Pinpoint the cell where the given text exists, returning its [x, y] midpoint coordinate. 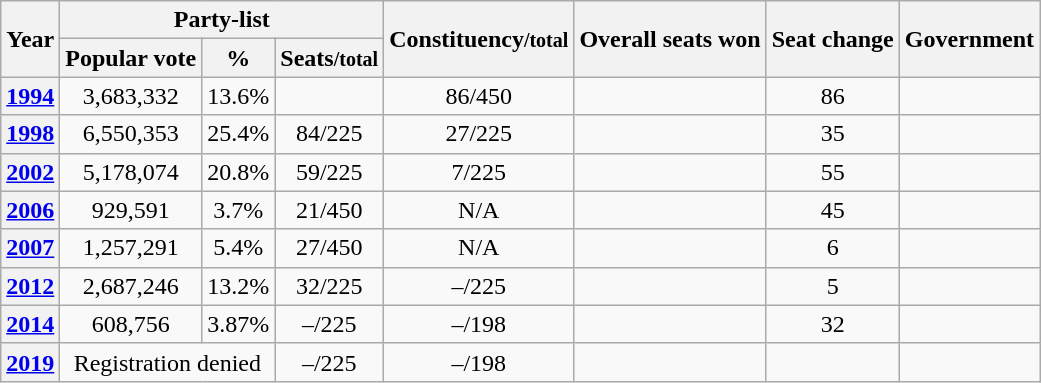
1994 [30, 96]
2006 [30, 210]
6 [832, 248]
Year [30, 39]
55 [832, 172]
5,178,074 [131, 172]
1,257,291 [131, 248]
608,756 [131, 324]
3,683,332 [131, 96]
3.7% [238, 210]
27/450 [330, 248]
Seats/total [330, 58]
32/225 [330, 286]
59/225 [330, 172]
20.8% [238, 172]
13.6% [238, 96]
86/450 [479, 96]
5 [832, 286]
Constituency/total [479, 39]
3.87% [238, 324]
5.4% [238, 248]
86 [832, 96]
2019 [30, 362]
32 [832, 324]
2002 [30, 172]
13.2% [238, 286]
2014 [30, 324]
2012 [30, 286]
Overall seats won [670, 39]
6,550,353 [131, 134]
35 [832, 134]
929,591 [131, 210]
Popular vote [131, 58]
1998 [30, 134]
2007 [30, 248]
Registration denied [168, 362]
25.4% [238, 134]
Government [969, 39]
Seat change [832, 39]
Party-list [222, 20]
% [238, 58]
45 [832, 210]
2,687,246 [131, 286]
7/225 [479, 172]
84/225 [330, 134]
27/225 [479, 134]
21/450 [330, 210]
